Find where the given text appears and provide that cell's center as (X, Y) coordinate. 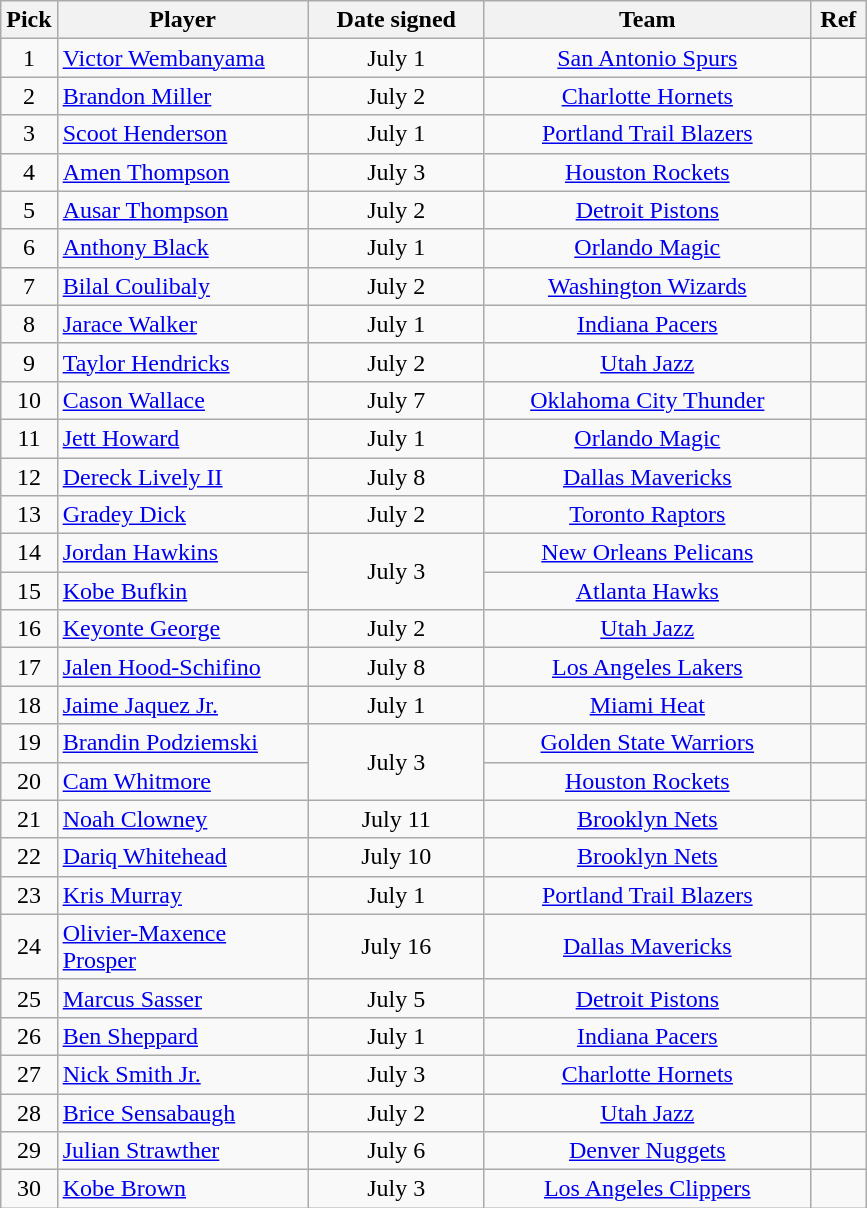
Amen Thompson (182, 172)
Los Angeles Clippers (647, 1189)
Pick (29, 20)
16 (29, 629)
21 (29, 819)
23 (29, 895)
Olivier-Maxence Prosper (182, 946)
Scoot Henderson (182, 134)
1 (29, 58)
Victor Wembanyama (182, 58)
Date signed (396, 20)
19 (29, 743)
17 (29, 667)
Ben Sheppard (182, 1036)
Kobe Brown (182, 1189)
Dereck Lively II (182, 477)
Oklahoma City Thunder (647, 400)
22 (29, 857)
Washington Wizards (647, 286)
San Antonio Spurs (647, 58)
15 (29, 591)
Jaime Jaquez Jr. (182, 705)
Taylor Hendricks (182, 362)
July 5 (396, 998)
Miami Heat (647, 705)
9 (29, 362)
6 (29, 248)
Golden State Warriors (647, 743)
Julian Strawther (182, 1151)
Keyonte George (182, 629)
Cam Whitmore (182, 781)
Jett Howard (182, 438)
Kobe Bufkin (182, 591)
Toronto Raptors (647, 515)
Anthony Black (182, 248)
Ref (838, 20)
Brandon Miller (182, 96)
July 10 (396, 857)
Ausar Thompson (182, 210)
11 (29, 438)
Jalen Hood-Schifino (182, 667)
Nick Smith Jr. (182, 1074)
28 (29, 1113)
Player (182, 20)
Jarace Walker (182, 324)
26 (29, 1036)
Los Angeles Lakers (647, 667)
Denver Nuggets (647, 1151)
12 (29, 477)
Cason Wallace (182, 400)
7 (29, 286)
New Orleans Pelicans (647, 553)
25 (29, 998)
4 (29, 172)
Noah Clowney (182, 819)
July 11 (396, 819)
2 (29, 96)
5 (29, 210)
Team (647, 20)
July 7 (396, 400)
3 (29, 134)
July 16 (396, 946)
Kris Murray (182, 895)
14 (29, 553)
Dariq Whitehead (182, 857)
8 (29, 324)
Gradey Dick (182, 515)
July 6 (396, 1151)
Bilal Coulibaly (182, 286)
Brandin Podziemski (182, 743)
24 (29, 946)
Brice Sensabaugh (182, 1113)
13 (29, 515)
30 (29, 1189)
20 (29, 781)
29 (29, 1151)
Marcus Sasser (182, 998)
18 (29, 705)
27 (29, 1074)
Atlanta Hawks (647, 591)
Jordan Hawkins (182, 553)
10 (29, 400)
